Find where the given text appears and provide that cell's center as (X, Y) coordinate. 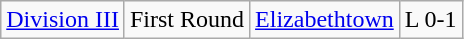
First Round (186, 20)
Elizabethtown (325, 20)
Division III (63, 20)
L 0-1 (430, 20)
